Search for the cell housing the specified text and yield its [X, Y] center coordinate. 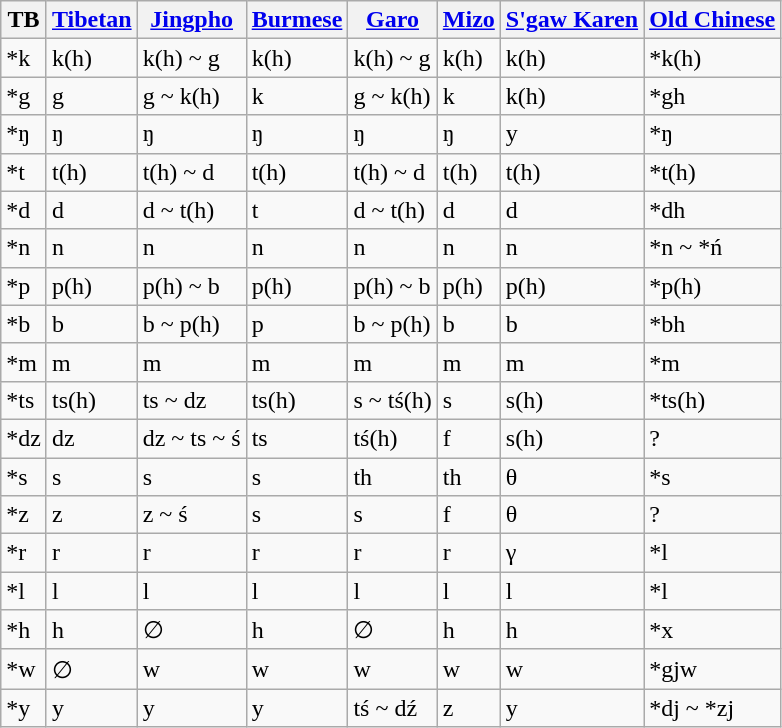
*p(h) [712, 286]
Old Chinese [712, 20]
*k(h) [712, 58]
*dj ~ *zj [712, 708]
γ [572, 553]
*d [24, 210]
dz ~ ts ~ ś [192, 438]
*g [24, 96]
t [297, 210]
*p [24, 286]
g [92, 96]
*k [24, 58]
ts [297, 438]
*n ~ *ń [712, 248]
dz [92, 438]
*bh [712, 324]
*dz [24, 438]
Jingpho [192, 20]
*t(h) [712, 172]
*t [24, 172]
*w [24, 669]
*ts(h) [712, 400]
tś(h) [392, 438]
Burmese [297, 20]
Tibetan [92, 20]
p [297, 324]
*gh [712, 96]
*r [24, 553]
Garo [392, 20]
*b [24, 324]
*h [24, 630]
S'gaw Karen [572, 20]
*n [24, 248]
TB [24, 20]
*z [24, 515]
ts ~ dz [192, 400]
s ~ tś(h) [392, 400]
Mizo [468, 20]
*dh [712, 210]
tś ~ dź [392, 708]
*x [712, 630]
*gjw [712, 669]
*ts [24, 400]
z ~ ś [192, 515]
*y [24, 708]
